Find where the given text appears and provide that cell's center as (x, y) coordinate. 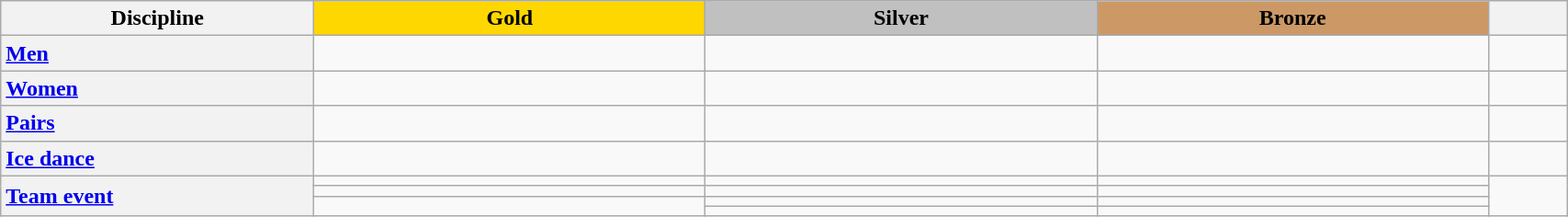
Bronze (1292, 18)
Silver (901, 18)
Ice dance (158, 158)
Pairs (158, 123)
Women (158, 88)
Gold (510, 18)
Men (158, 53)
Discipline (158, 18)
Team event (158, 196)
